Output the (x, y) coordinate of the center of the cell containing the given text.  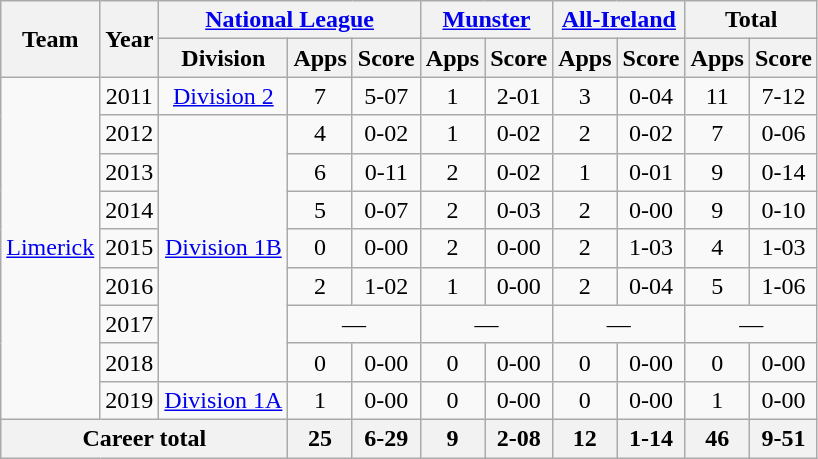
7-12 (783, 96)
46 (717, 438)
0-07 (386, 210)
Team (50, 39)
2016 (130, 286)
Division 1A (224, 400)
2019 (130, 400)
2013 (130, 172)
2015 (130, 248)
25 (320, 438)
9-51 (783, 438)
2014 (130, 210)
6-29 (386, 438)
Division (224, 58)
0-14 (783, 172)
1-06 (783, 286)
2-01 (519, 96)
2012 (130, 134)
12 (585, 438)
National League (290, 20)
Division 1B (224, 248)
Total (751, 20)
0-03 (519, 210)
Division 2 (224, 96)
3 (585, 96)
6 (320, 172)
Limerick (50, 248)
1-02 (386, 286)
0-10 (783, 210)
2018 (130, 362)
11 (717, 96)
0-01 (651, 172)
5-07 (386, 96)
Munster (486, 20)
2011 (130, 96)
2017 (130, 324)
1-14 (651, 438)
Career total (144, 438)
All-Ireland (619, 20)
2-08 (519, 438)
Year (130, 39)
0-11 (386, 172)
0-06 (783, 134)
